Return the (x, y) coordinate for the center point of the cell that contains the specified text.  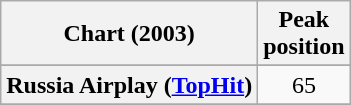
Russia Airplay (TopHit) (130, 85)
65 (304, 85)
Chart (2003) (130, 34)
Peakposition (304, 34)
